Provide the (x, y) coordinate of the cell's center where the given text is located.  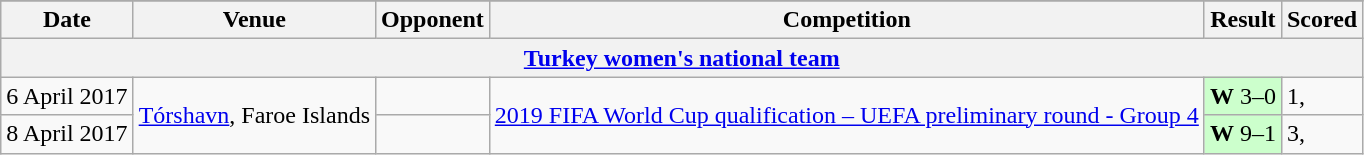
3, (1322, 134)
Competition (846, 20)
Turkey women's national team (682, 58)
8 April 2017 (67, 134)
W 9–1 (1242, 134)
6 April 2017 (67, 96)
W 3–0 (1242, 96)
Tórshavn, Faroe Islands (254, 115)
Venue (254, 20)
2019 FIFA World Cup qualification – UEFA preliminary round - Group 4 (846, 115)
1, (1322, 96)
Scored (1322, 20)
Opponent (433, 20)
Result (1242, 20)
Date (67, 20)
